Return (x, y) of the center of cell containing provided text 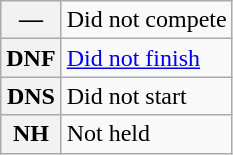
DNS (31, 96)
Did not compete (146, 20)
Not held (146, 134)
DNF (31, 58)
Did not start (146, 96)
— (31, 20)
Did not finish (146, 58)
NH (31, 134)
